Identify which cell holds the provided text, then report its (X, Y) central coordinate. 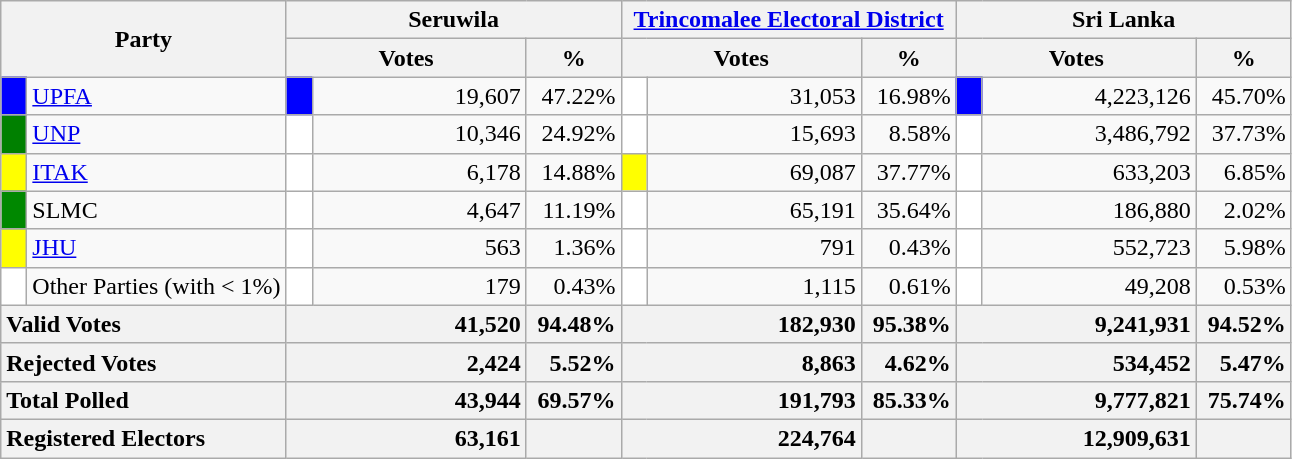
534,452 (1076, 362)
6.85% (1244, 172)
14.88% (574, 172)
5.52% (574, 362)
1,115 (754, 286)
69.57% (574, 400)
41,520 (406, 324)
16.98% (908, 96)
2,424 (406, 362)
8,863 (741, 362)
Seruwila (454, 20)
552,723 (1089, 248)
Registered Electors (144, 438)
94.48% (574, 324)
Total Polled (144, 400)
UPFA (156, 96)
JHU (156, 248)
12,909,631 (1076, 438)
1.36% (574, 248)
37.77% (908, 172)
5.98% (1244, 248)
11.19% (574, 210)
69,087 (754, 172)
Rejected Votes (144, 362)
49,208 (1089, 286)
6,178 (419, 172)
Sri Lanka (1124, 20)
4.62% (908, 362)
ITAK (156, 172)
10,346 (419, 134)
191,793 (741, 400)
4,647 (419, 210)
Valid Votes (144, 324)
5.47% (1244, 362)
9,777,821 (1076, 400)
186,880 (1089, 210)
563 (419, 248)
19,607 (419, 96)
35.64% (908, 210)
UNP (156, 134)
179 (419, 286)
63,161 (406, 438)
15,693 (754, 134)
633,203 (1089, 172)
85.33% (908, 400)
Other Parties (with < 1%) (156, 286)
45.70% (1244, 96)
182,930 (741, 324)
94.52% (1244, 324)
8.58% (908, 134)
47.22% (574, 96)
SLMC (156, 210)
31,053 (754, 96)
0.53% (1244, 286)
37.73% (1244, 134)
3,486,792 (1089, 134)
0.61% (908, 286)
24.92% (574, 134)
2.02% (1244, 210)
95.38% (908, 324)
65,191 (754, 210)
791 (754, 248)
4,223,126 (1089, 96)
224,764 (741, 438)
9,241,931 (1076, 324)
Party (144, 39)
75.74% (1244, 400)
Trincomalee Electoral District (788, 20)
43,944 (406, 400)
